Capture the cell that displays the provided text and extract its (X, Y) central coordinate. 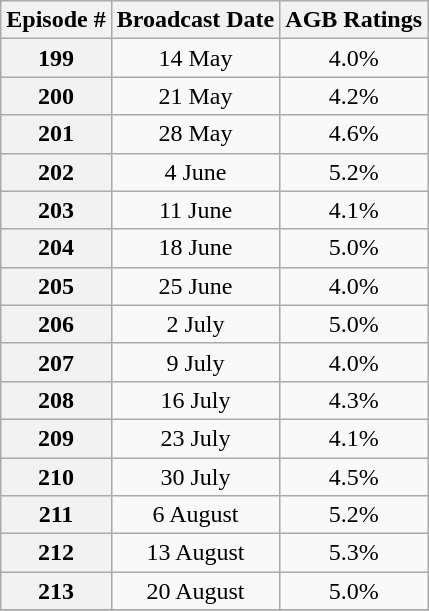
209 (56, 438)
16 July (196, 400)
18 June (196, 248)
30 July (196, 477)
Episode # (56, 20)
9 July (196, 362)
208 (56, 400)
Broadcast Date (196, 20)
5.3% (354, 553)
213 (56, 591)
AGB Ratings (354, 20)
206 (56, 324)
28 May (196, 134)
210 (56, 477)
20 August (196, 591)
211 (56, 515)
212 (56, 553)
199 (56, 58)
2 July (196, 324)
21 May (196, 96)
203 (56, 210)
4.2% (354, 96)
4.3% (354, 400)
201 (56, 134)
202 (56, 172)
207 (56, 362)
11 June (196, 210)
4 June (196, 172)
205 (56, 286)
4.5% (354, 477)
4.6% (354, 134)
23 July (196, 438)
204 (56, 248)
25 June (196, 286)
13 August (196, 553)
6 August (196, 515)
14 May (196, 58)
200 (56, 96)
